Detect which cell encompasses the target text, then output its [X, Y] center coordinate. 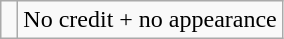
No credit + no appearance [150, 20]
